Capture the cell that displays the provided text and extract its [X, Y] central coordinate. 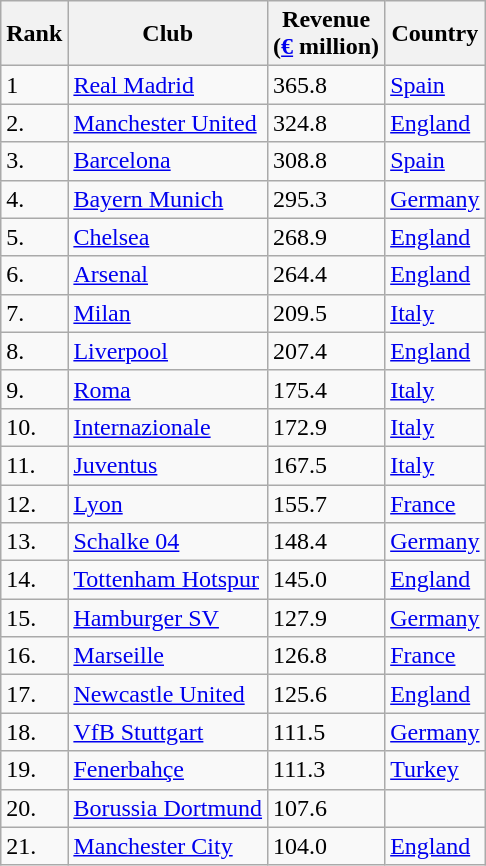
Manchester City [168, 846]
148.4 [326, 542]
Hamburger SV [168, 618]
Manchester United [168, 123]
12. [34, 503]
Internazionale [168, 427]
Marseille [168, 656]
11. [34, 465]
Bayern Munich [168, 199]
Roma [168, 389]
Barcelona [168, 161]
16. [34, 656]
Borussia Dortmund [168, 808]
209.5 [326, 313]
1 [34, 85]
5. [34, 237]
155.7 [326, 503]
264.4 [326, 275]
21. [34, 846]
Fenerbahçe [168, 770]
13. [34, 542]
127.9 [326, 618]
14. [34, 580]
172.9 [326, 427]
8. [34, 351]
Schalke 04 [168, 542]
107.6 [326, 808]
365.8 [326, 85]
Milan [168, 313]
Lyon [168, 503]
324.8 [326, 123]
4. [34, 199]
Chelsea [168, 237]
207.4 [326, 351]
Arsenal [168, 275]
6. [34, 275]
15. [34, 618]
145.0 [326, 580]
111.5 [326, 732]
Revenue (€ million) [326, 34]
Country [435, 34]
125.6 [326, 694]
9. [34, 389]
Real Madrid [168, 85]
167.5 [326, 465]
19. [34, 770]
Club [168, 34]
20. [34, 808]
111.3 [326, 770]
104.0 [326, 846]
Juventus [168, 465]
Rank [34, 34]
295.3 [326, 199]
308.8 [326, 161]
Liverpool [168, 351]
7. [34, 313]
126.8 [326, 656]
17. [34, 694]
2. [34, 123]
18. [34, 732]
3. [34, 161]
175.4 [326, 389]
VfB Stuttgart [168, 732]
10. [34, 427]
268.9 [326, 237]
Tottenham Hotspur [168, 580]
Turkey [435, 770]
Newcastle United [168, 694]
